From the cell containing the given text, extract its center point as [x, y] coordinate. 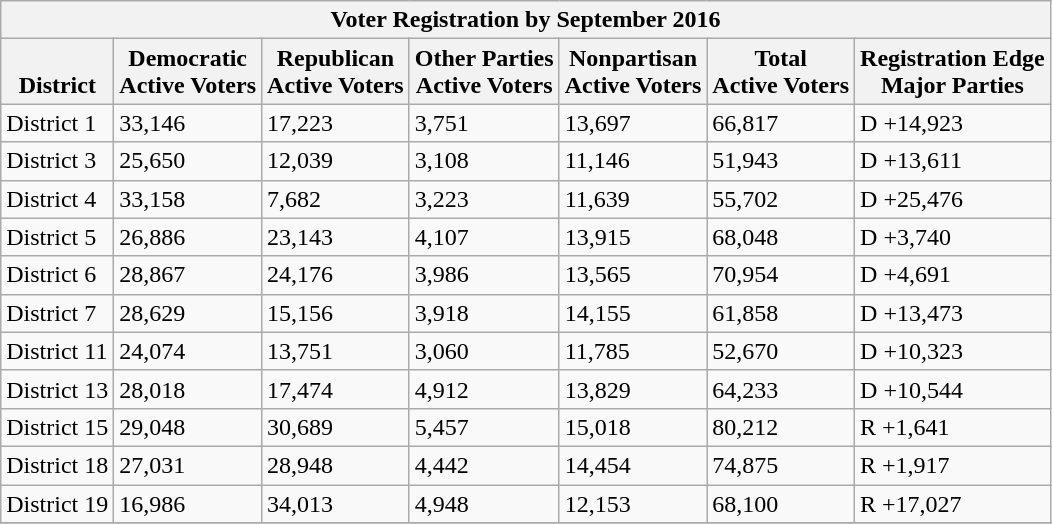
District 6 [58, 275]
14,454 [633, 465]
D +10,544 [953, 389]
R +1,917 [953, 465]
66,817 [781, 123]
13,697 [633, 123]
25,650 [188, 161]
28,629 [188, 313]
District 18 [58, 465]
16,986 [188, 503]
74,875 [781, 465]
4,912 [484, 389]
R +17,027 [953, 503]
51,943 [781, 161]
13,915 [633, 237]
5,457 [484, 427]
District 5 [58, 237]
4,948 [484, 503]
11,146 [633, 161]
34,013 [336, 503]
26,886 [188, 237]
12,153 [633, 503]
District [58, 72]
55,702 [781, 199]
15,156 [336, 313]
13,829 [633, 389]
28,867 [188, 275]
33,158 [188, 199]
29,048 [188, 427]
Democratic Active Voters [188, 72]
D +4,691 [953, 275]
D +13,473 [953, 313]
District 19 [58, 503]
14,155 [633, 313]
D +10,323 [953, 351]
3,060 [484, 351]
23,143 [336, 237]
33,146 [188, 123]
District 4 [58, 199]
11,785 [633, 351]
12,039 [336, 161]
D +13,611 [953, 161]
Voter Registration by September 2016 [526, 20]
52,670 [781, 351]
11,639 [633, 199]
District 11 [58, 351]
61,858 [781, 313]
70,954 [781, 275]
68,100 [781, 503]
Nonpartisan Active Voters [633, 72]
68,048 [781, 237]
13,565 [633, 275]
3,986 [484, 275]
3,108 [484, 161]
District 3 [58, 161]
District 13 [58, 389]
3,918 [484, 313]
D +25,476 [953, 199]
28,948 [336, 465]
80,212 [781, 427]
64,233 [781, 389]
17,474 [336, 389]
Registration EdgeMajor Parties [953, 72]
Other PartiesActive Voters [484, 72]
D +14,923 [953, 123]
Total Active Voters [781, 72]
30,689 [336, 427]
R +1,641 [953, 427]
15,018 [633, 427]
7,682 [336, 199]
Republican Active Voters [336, 72]
13,751 [336, 351]
24,176 [336, 275]
District 15 [58, 427]
4,442 [484, 465]
24,074 [188, 351]
27,031 [188, 465]
District 1 [58, 123]
District 7 [58, 313]
4,107 [484, 237]
17,223 [336, 123]
3,751 [484, 123]
D +3,740 [953, 237]
28,018 [188, 389]
3,223 [484, 199]
